Return the (x, y) coordinate for the center point of the cell that contains the specified text.  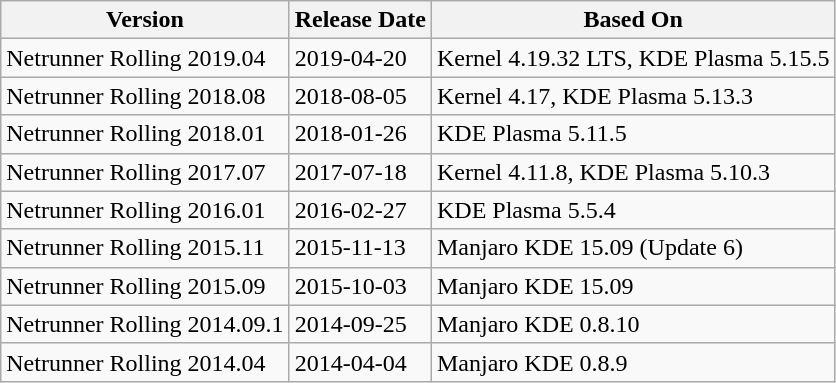
Netrunner Rolling 2014.09.1 (145, 324)
Netrunner Rolling 2016.01 (145, 210)
2016-02-27 (360, 210)
2017-07-18 (360, 172)
2019-04-20 (360, 58)
Manjaro KDE 15.09 (632, 286)
Release Date (360, 20)
Netrunner Rolling 2015.09 (145, 286)
2018-01-26 (360, 134)
Kernel 4.17, KDE Plasma 5.13.3 (632, 96)
Manjaro KDE 15.09 (Update 6) (632, 248)
KDE Plasma 5.5.4 (632, 210)
Kernel 4.11.8, KDE Plasma 5.10.3 (632, 172)
Version (145, 20)
Netrunner Rolling 2018.08 (145, 96)
2014-09-25 (360, 324)
2018-08-05 (360, 96)
2015-10-03 (360, 286)
Netrunner Rolling 2019.04 (145, 58)
Netrunner Rolling 2018.01 (145, 134)
Kernel 4.19.32 LTS, KDE Plasma 5.15.5 (632, 58)
Netrunner Rolling 2014.04 (145, 362)
Manjaro KDE 0.8.10 (632, 324)
Netrunner Rolling 2015.11 (145, 248)
2014-04-04 (360, 362)
Based On (632, 20)
Manjaro KDE 0.8.9 (632, 362)
Netrunner Rolling 2017.07 (145, 172)
2015-11-13 (360, 248)
KDE Plasma 5.11.5 (632, 134)
